Extract the (x, y) coordinate from the center of the cell holding the provided text.  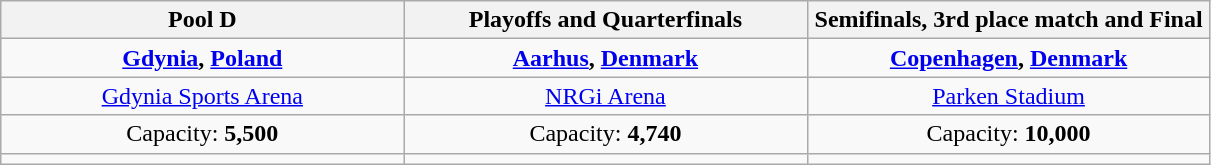
Parken Stadium (1008, 96)
Gdynia, Poland (202, 58)
Semifinals, 3rd place match and Final (1008, 20)
Aarhus, Denmark (606, 58)
Capacity: 10,000 (1008, 134)
Playoffs and Quarterfinals (606, 20)
Capacity: 5,500 (202, 134)
Gdynia Sports Arena (202, 96)
Capacity: 4,740 (606, 134)
Pool D (202, 20)
Copenhagen, Denmark (1008, 58)
NRGi Arena (606, 96)
